Extract the (X, Y) coordinate from the center of the cell holding the provided text.  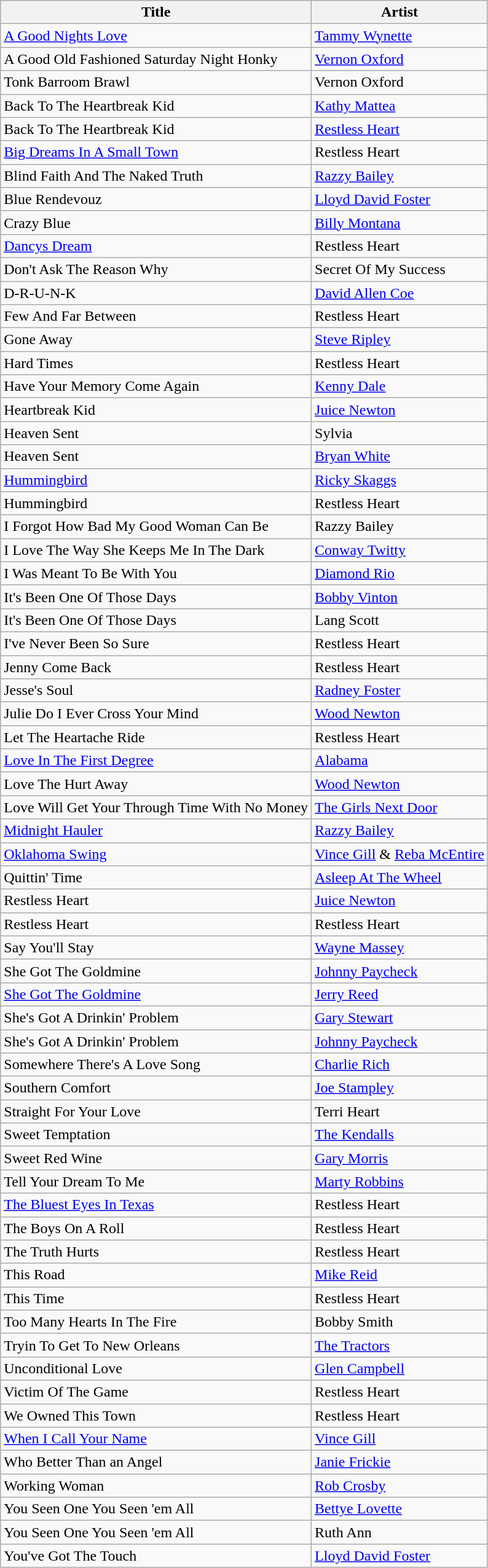
Hard Times (156, 363)
Glen Campbell (399, 1368)
The Kendalls (399, 1135)
Tonk Barroom Brawl (156, 82)
Gone Away (156, 340)
Bryan White (399, 457)
Jenny Come Back (156, 667)
Bobby Smith (399, 1322)
Charlie Rich (399, 1065)
Alabama (399, 761)
The Bluest Eyes In Texas (156, 1205)
Artist (399, 12)
Love In The First Degree (156, 761)
Steve Ripley (399, 340)
Title (156, 12)
Who Better Than an Angel (156, 1462)
Somewhere There's A Love Song (156, 1065)
Secret Of My Success (399, 269)
Too Many Hearts In The Fire (156, 1322)
Let The Heartache Ride (156, 737)
Ruth Ann (399, 1532)
We Owned This Town (156, 1415)
Mike Reid (399, 1275)
Blue Rendevouz (156, 199)
Kenny Dale (399, 386)
I've Never Been So Sure (156, 643)
Tryin To Get To New Orleans (156, 1345)
A Good Old Fashioned Saturday Night Honky (156, 59)
Sylvia (399, 433)
Dancys Dream (156, 246)
Janie Frickie (399, 1462)
This Time (156, 1298)
Heartbreak Kid (156, 410)
Kathy Mattea (399, 106)
Working Woman (156, 1486)
The Girls Next Door (399, 807)
D-R-U-N-K (156, 293)
A Good Nights Love (156, 36)
You've Got The Touch (156, 1556)
Gary Morris (399, 1158)
Big Dreams In A Small Town (156, 152)
Julie Do I Ever Cross Your Mind (156, 714)
Quittin' Time (156, 877)
Victim Of The Game (156, 1392)
Gary Stewart (399, 1017)
The Tractors (399, 1345)
Love The Hurt Away (156, 784)
When I Call Your Name (156, 1439)
I Was Meant To Be With You (156, 573)
Radney Foster (399, 691)
Sweet Red Wine (156, 1158)
David Allen Coe (399, 293)
Rob Crosby (399, 1486)
Oklahoma Swing (156, 854)
Don't Ask The Reason Why (156, 269)
Straight For Your Love (156, 1111)
Conway Twitty (399, 550)
Southern Comfort (156, 1088)
Jerry Reed (399, 994)
Love Will Get Your Through Time With No Money (156, 807)
Few And Far Between (156, 316)
Bettye Lovette (399, 1509)
Midnight Hauler (156, 831)
The Boys On A Roll (156, 1228)
Blind Faith And The Naked Truth (156, 176)
Ricky Skaggs (399, 480)
Jesse's Soul (156, 691)
Terri Heart (399, 1111)
Tell Your Dream To Me (156, 1182)
Have Your Memory Come Again (156, 386)
This Road (156, 1275)
Bobby Vinton (399, 597)
Sweet Temptation (156, 1135)
Marty Robbins (399, 1182)
Asleep At The Wheel (399, 877)
Crazy Blue (156, 222)
Unconditional Love (156, 1368)
Vince Gill & Reba McEntire (399, 854)
Joe Stampley (399, 1088)
Billy Montana (399, 222)
Vince Gill (399, 1439)
Say You'll Stay (156, 947)
Wayne Massey (399, 947)
The Truth Hurts (156, 1252)
Diamond Rio (399, 573)
I Forgot How Bad My Good Woman Can Be (156, 527)
Lang Scott (399, 620)
Tammy Wynette (399, 36)
I Love The Way She Keeps Me In The Dark (156, 550)
